Return the [x, y] coordinate for the center point of the cell that contains the specified text.  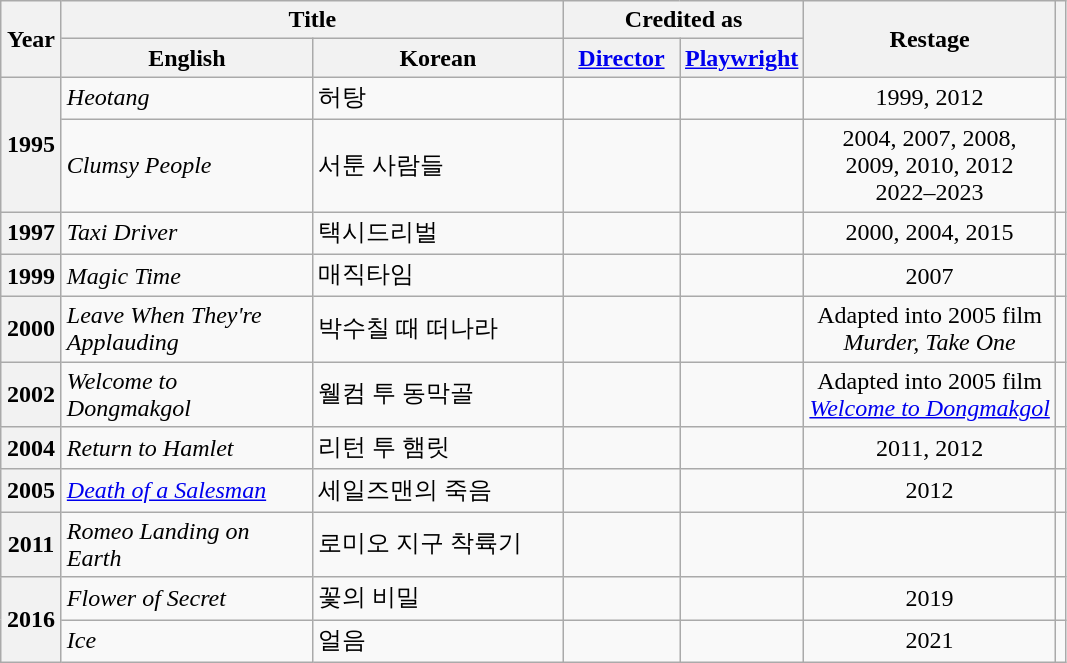
Title [312, 20]
English [186, 58]
Clumsy People [186, 165]
Adapted into 2005 filmWelcome to Dongmakgol [930, 394]
박수칠 때 떠나라 [438, 330]
서툰 사람들 [438, 165]
Return to Hamlet [186, 448]
1995 [32, 144]
2002 [32, 394]
Flower of Secret [186, 598]
Heotang [186, 98]
Adapted into 2005 filmMurder, Take One [930, 330]
얼음 [438, 642]
2011, 2012 [930, 448]
Death of a Salesman [186, 490]
꽃의 비밀 [438, 598]
로미오 지구 착륙기 [438, 544]
웰컴 투 동막골 [438, 394]
2016 [32, 620]
Romeo Landing on Earth [186, 544]
Restage [930, 39]
2021 [930, 642]
세일즈맨의 죽음 [438, 490]
2019 [930, 598]
1997 [32, 234]
2000 [32, 330]
매직타임 [438, 276]
리턴 투 햄릿 [438, 448]
택시드리벌 [438, 234]
Ice [186, 642]
Korean [438, 58]
1999 [32, 276]
Credited as [683, 20]
2004 [32, 448]
Taxi Driver [186, 234]
2007 [930, 276]
Magic Time [186, 276]
Playwright [742, 58]
2000, 2004, 2015 [930, 234]
1999, 2012 [930, 98]
Welcome to Dongmakgol [186, 394]
2004, 2007, 2008,2009, 2010, 20122022–2023 [930, 165]
2005 [32, 490]
2012 [930, 490]
Leave When They're Applauding [186, 330]
Director [621, 58]
허탕 [438, 98]
Year [32, 39]
2011 [32, 544]
